Identify which cell holds the provided text, then report its [x, y] central coordinate. 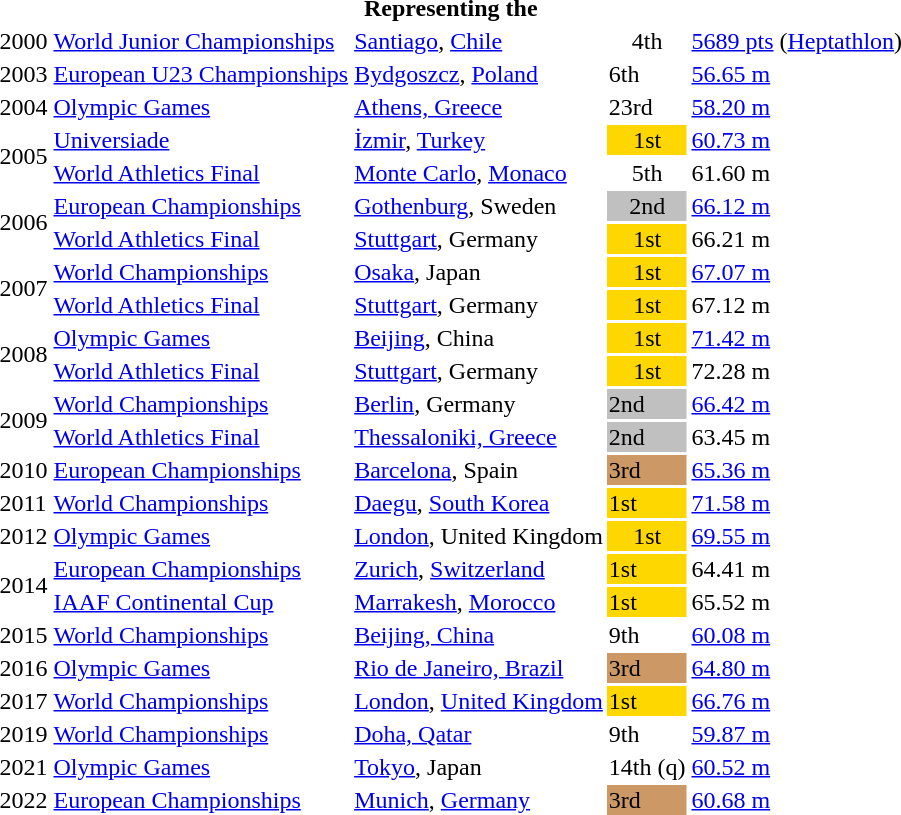
Barcelona, Spain [479, 470]
Athens, Greece [479, 107]
Marrakesh, Morocco [479, 602]
Bydgoszcz, Poland [479, 74]
Tokyo, Japan [479, 767]
14th (q) [647, 767]
Doha, Qatar [479, 734]
Daegu, South Korea [479, 503]
Universiade [201, 140]
5th [647, 173]
IAAF Continental Cup [201, 602]
Zurich, Switzerland [479, 569]
23rd [647, 107]
Monte Carlo, Monaco [479, 173]
Munich, Germany [479, 800]
İzmir, Turkey [479, 140]
4th [647, 41]
Berlin, Germany [479, 404]
European U23 Championships [201, 74]
6th [647, 74]
Gothenburg, Sweden [479, 206]
Thessaloniki, Greece [479, 437]
Rio de Janeiro, Brazil [479, 668]
World Junior Championships [201, 41]
Osaka, Japan [479, 272]
Santiago, Chile [479, 41]
